Output the [X, Y] coordinate of the center of the cell containing the given text.  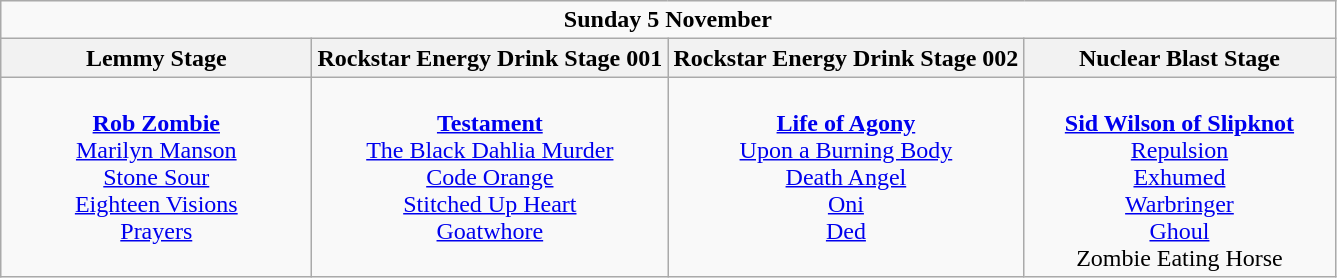
Rockstar Energy Drink Stage 002 [846, 58]
Testament The Black Dahlia Murder Code Orange Stitched Up Heart Goatwhore [490, 177]
Lemmy Stage [156, 58]
Nuclear Blast Stage [1180, 58]
Rockstar Energy Drink Stage 001 [490, 58]
Sunday 5 November [668, 20]
Sid Wilson of Slipknot Repulsion Exhumed Warbringer Ghoul Zombie Eating Horse [1180, 177]
Rob Zombie Marilyn Manson Stone Sour Eighteen Visions Prayers [156, 177]
Life of Agony Upon a Burning Body Death Angel Oni Ded [846, 177]
